From the cell containing the given text, extract its center point as [X, Y] coordinate. 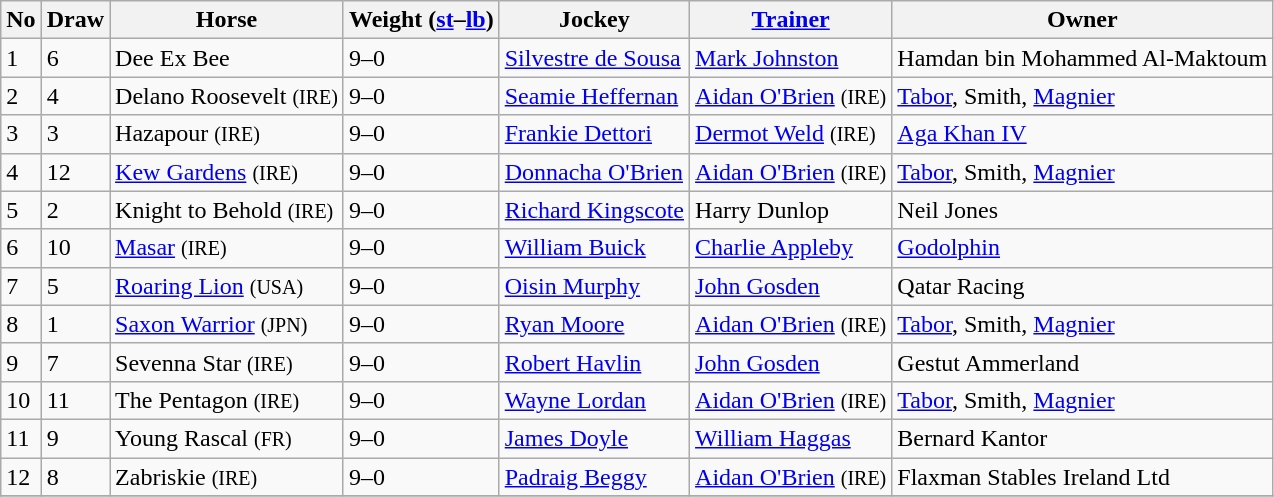
Silvestre de Sousa [594, 58]
Trainer [791, 20]
Aga Khan IV [1082, 134]
William Haggas [791, 438]
Godolphin [1082, 248]
Saxon Warrior (JPN) [227, 324]
Sevenna Star (IRE) [227, 362]
Kew Gardens (IRE) [227, 172]
Hamdan bin Mohammed Al-Maktoum [1082, 58]
Richard Kingscote [594, 210]
Dermot Weld (IRE) [791, 134]
James Doyle [594, 438]
The Pentagon (IRE) [227, 400]
Owner [1082, 20]
Oisin Murphy [594, 286]
Zabriskie (IRE) [227, 477]
Frankie Dettori [594, 134]
Donnacha O'Brien [594, 172]
Young Rascal (FR) [227, 438]
Flaxman Stables Ireland Ltd [1082, 477]
Mark Johnston [791, 58]
Wayne Lordan [594, 400]
Charlie Appleby [791, 248]
Delano Roosevelt (IRE) [227, 96]
William Buick [594, 248]
Masar (IRE) [227, 248]
Hazapour (IRE) [227, 134]
Draw [75, 20]
Jockey [594, 20]
Harry Dunlop [791, 210]
Gestut Ammerland [1082, 362]
Dee Ex Bee [227, 58]
Padraig Beggy [594, 477]
Robert Havlin [594, 362]
Ryan Moore [594, 324]
Qatar Racing [1082, 286]
Weight (st–lb) [421, 20]
Knight to Behold (IRE) [227, 210]
No [21, 20]
Neil Jones [1082, 210]
Horse [227, 20]
Seamie Heffernan [594, 96]
Bernard Kantor [1082, 438]
Roaring Lion (USA) [227, 286]
